Return the (x, y) coordinate for the center point of the cell that contains the specified text.  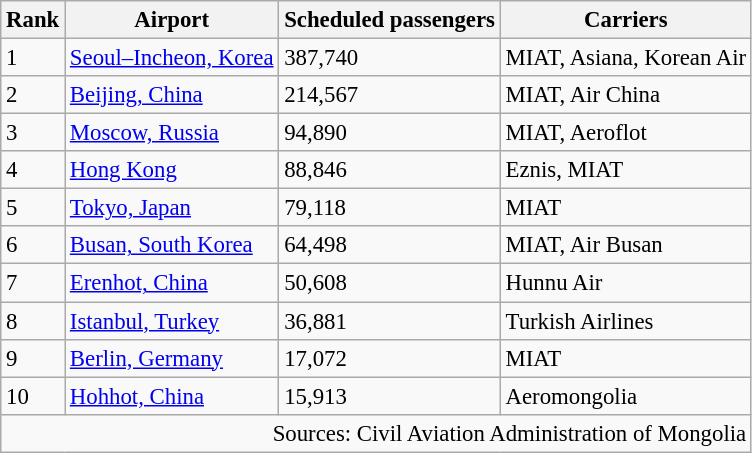
Istanbul, Turkey (172, 321)
Hunnu Air (626, 283)
Erenhot, China (172, 283)
3 (33, 133)
Hohhot, China (172, 396)
Beijing, China (172, 95)
94,890 (390, 133)
1 (33, 58)
79,118 (390, 208)
MIAT, Aeroflot (626, 133)
4 (33, 170)
Eznis, MIAT (626, 170)
Tokyo, Japan (172, 208)
5 (33, 208)
MIAT, Air Busan (626, 245)
2 (33, 95)
64,498 (390, 245)
Rank (33, 20)
Moscow, Russia (172, 133)
Sources: Civil Aviation Administration of Mongolia (376, 433)
MIAT, Air China (626, 95)
214,567 (390, 95)
88,846 (390, 170)
Aeromongolia (626, 396)
Berlin, Germany (172, 358)
17,072 (390, 358)
7 (33, 283)
Scheduled passengers (390, 20)
Carriers (626, 20)
15,913 (390, 396)
9 (33, 358)
6 (33, 245)
387,740 (390, 58)
MIAT, Asiana, Korean Air (626, 58)
50,608 (390, 283)
8 (33, 321)
Seoul–Incheon, Korea (172, 58)
10 (33, 396)
Hong Kong (172, 170)
Turkish Airlines (626, 321)
36,881 (390, 321)
Busan, South Korea (172, 245)
Airport (172, 20)
